Determine the (X, Y) coordinate at the center of the cell enclosing the given text.  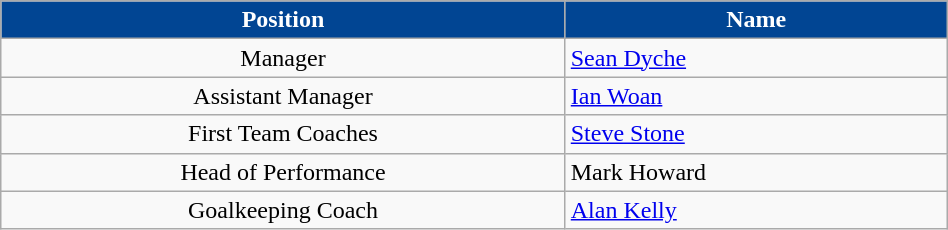
First Team Coaches (283, 134)
Position (283, 20)
Head of Performance (283, 172)
Manager (283, 58)
Ian Woan (756, 96)
Goalkeeping Coach (283, 210)
Sean Dyche (756, 58)
Alan Kelly (756, 210)
Mark Howard (756, 172)
Steve Stone (756, 134)
Assistant Manager (283, 96)
Name (756, 20)
